Return [x, y] of the center of cell containing provided text 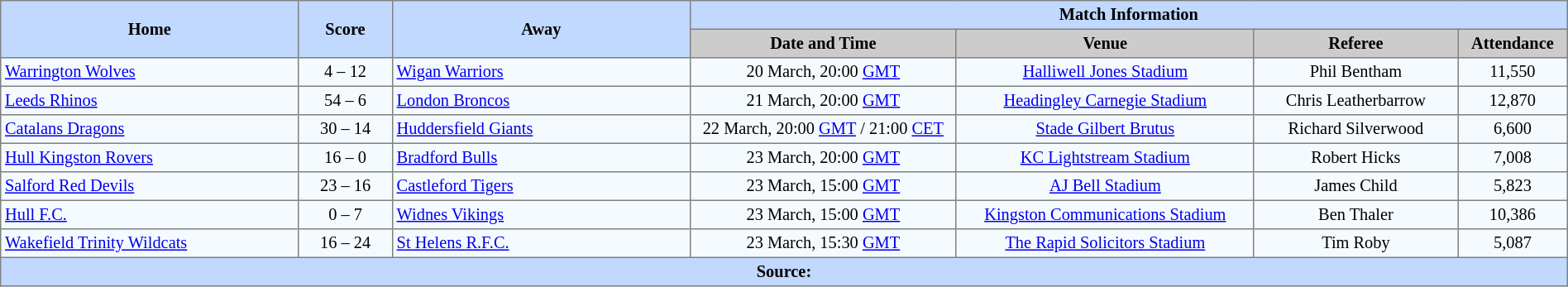
Phil Bentham [1355, 72]
Catalans Dragons [150, 129]
54 – 6 [346, 100]
4 – 12 [346, 72]
0 – 7 [346, 214]
Castleford Tigers [541, 186]
Home [150, 30]
Score [346, 30]
21 March, 20:00 GMT [823, 100]
7,008 [1513, 157]
5,823 [1513, 186]
Stade Gilbert Brutus [1105, 129]
Chris Leatherbarrow [1355, 100]
AJ Bell Stadium [1105, 186]
22 March, 20:00 GMT / 21:00 CET [823, 129]
Source: [784, 271]
23 – 16 [346, 186]
Widnes Vikings [541, 214]
Richard Silverwood [1355, 129]
Referee [1355, 43]
Warrington Wolves [150, 72]
Wakefield Trinity Wildcats [150, 243]
10,386 [1513, 214]
12,870 [1513, 100]
30 – 14 [346, 129]
16 – 24 [346, 243]
Attendance [1513, 43]
23 March, 15:30 GMT [823, 243]
Salford Red Devils [150, 186]
St Helens R.F.C. [541, 243]
Bradford Bulls [541, 157]
Wigan Warriors [541, 72]
London Broncos [541, 100]
Tim Roby [1355, 243]
Halliwell Jones Stadium [1105, 72]
Huddersfield Giants [541, 129]
Kingston Communications Stadium [1105, 214]
6,600 [1513, 129]
Match Information [1128, 15]
Leeds Rhinos [150, 100]
Venue [1105, 43]
Hull F.C. [150, 214]
23 March, 20:00 GMT [823, 157]
Date and Time [823, 43]
Headingley Carnegie Stadium [1105, 100]
James Child [1355, 186]
Away [541, 30]
11,550 [1513, 72]
Ben Thaler [1355, 214]
The Rapid Solicitors Stadium [1105, 243]
20 March, 20:00 GMT [823, 72]
KC Lightstream Stadium [1105, 157]
Hull Kingston Rovers [150, 157]
Robert Hicks [1355, 157]
16 – 0 [346, 157]
5,087 [1513, 243]
